Find where the given text appears and provide that cell's center as [X, Y] coordinate. 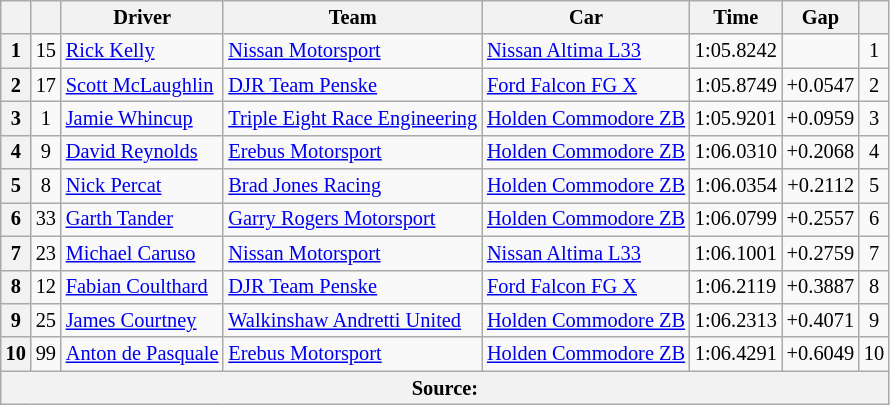
+0.2557 [820, 219]
Driver [142, 17]
1:05.9201 [736, 118]
12 [46, 287]
1:06.4291 [736, 354]
Gap [820, 17]
1:06.2119 [736, 287]
1:06.0310 [736, 152]
15 [46, 51]
James Courtney [142, 320]
Fabian Coulthard [142, 287]
33 [46, 219]
17 [46, 85]
Garth Tander [142, 219]
+0.0959 [820, 118]
Scott McLaughlin [142, 85]
Garry Rogers Motorsport [352, 219]
Triple Eight Race Engineering [352, 118]
Michael Caruso [142, 253]
Rick Kelly [142, 51]
1:06.1001 [736, 253]
1:05.8242 [736, 51]
+0.2068 [820, 152]
Jamie Whincup [142, 118]
23 [46, 253]
+0.6049 [820, 354]
Time [736, 17]
+0.2112 [820, 186]
25 [46, 320]
Source: [445, 388]
Team [352, 17]
Anton de Pasquale [142, 354]
David Reynolds [142, 152]
Car [586, 17]
1:06.2313 [736, 320]
Nick Percat [142, 186]
1:06.0799 [736, 219]
Brad Jones Racing [352, 186]
Walkinshaw Andretti United [352, 320]
+0.2759 [820, 253]
1:06.0354 [736, 186]
+0.4071 [820, 320]
+0.0547 [820, 85]
99 [46, 354]
+0.3887 [820, 287]
1:05.8749 [736, 85]
